Find where the given text appears and provide that cell's center as (x, y) coordinate. 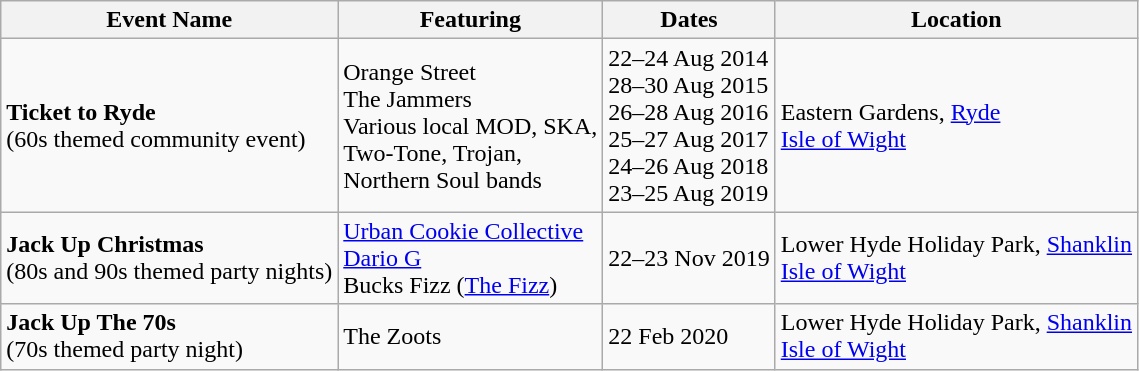
Orange StreetThe JammersVarious local MOD, SKA,Two-Tone, Trojan,Northern Soul bands (470, 126)
22–23 Nov 2019 (689, 258)
22–24 Aug 201428–30 Aug 201526–28 Aug 201625–27 Aug 201724–26 Aug 201823–25 Aug 2019 (689, 126)
Featuring (470, 20)
Jack Up Christmas(80s and 90s themed party nights) (170, 258)
Ticket to Ryde(60s themed community event) (170, 126)
Jack Up The 70s(70s themed party night) (170, 336)
Event Name (170, 20)
Dates (689, 20)
The Zoots (470, 336)
Location (956, 20)
22 Feb 2020 (689, 336)
Urban Cookie CollectiveDario GBucks Fizz (The Fizz) (470, 258)
Eastern Gardens, RydeIsle of Wight (956, 126)
